Return the (x, y) coordinate for the center point of the cell that contains the specified text.  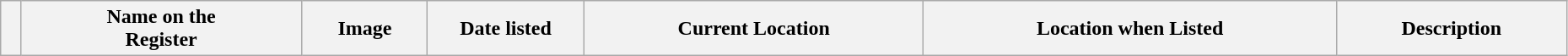
Description (1451, 29)
Image (364, 29)
Date listed (506, 29)
Current Location (754, 29)
Location when Listed (1130, 29)
Name on theRegister (161, 29)
